Locate the cell with the specified text and output its [x, y] center coordinate. 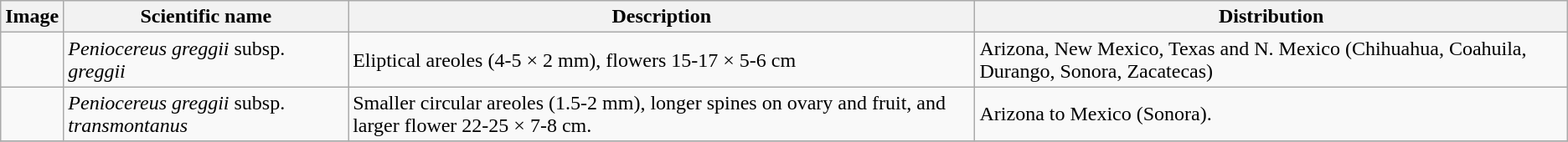
Description [662, 17]
Smaller circular areoles (1.5-2 mm), longer spines on ovary and fruit, and larger flower 22-25 × 7-8 cm. [662, 114]
Scientific name [206, 17]
Image [32, 17]
Arizona, New Mexico, Texas and N. Mexico (Chihuahua, Coahuila, Durango, Sonora, Zacatecas) [1271, 60]
Peniocereus greggii subsp. transmontanus [206, 114]
Distribution [1271, 17]
Eliptical areoles (4-5 × 2 mm), flowers 15-17 × 5-6 cm [662, 60]
Peniocereus greggii subsp. greggii [206, 60]
Arizona to Mexico (Sonora). [1271, 114]
